Identify which cell holds the provided text, then report its (X, Y) central coordinate. 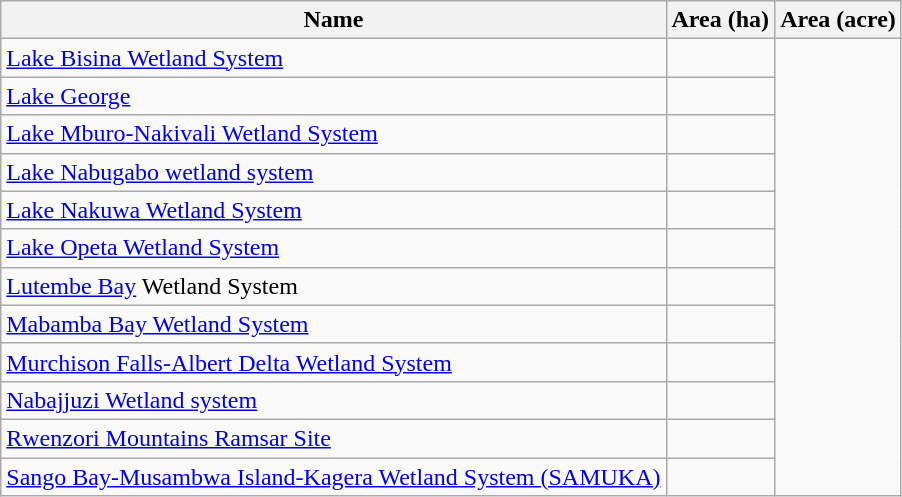
Area (acre) (838, 20)
Mabamba Bay Wetland System (334, 324)
Lutembe Bay Wetland System (334, 286)
Lake Bisina Wetland System (334, 58)
Murchison Falls-Albert Delta Wetland System (334, 362)
Name (334, 20)
Lake Opeta Wetland System (334, 248)
Lake Nabugabo wetland system (334, 172)
Sango Bay-Musambwa Island-Kagera Wetland System (SAMUKA) (334, 477)
Lake Mburo-Nakivali Wetland System (334, 134)
Rwenzori Mountains Ramsar Site (334, 438)
Nabajjuzi Wetland system (334, 400)
Lake Nakuwa Wetland System (334, 210)
Lake George (334, 96)
Area (ha) (720, 20)
